Locate the cell with the specified text and output its [X, Y] center coordinate. 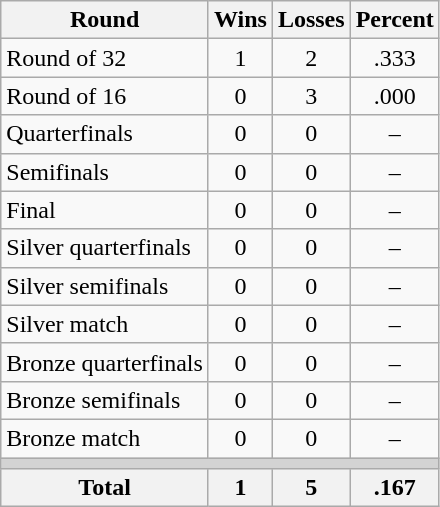
Quarterfinals [105, 134]
2 [311, 58]
Silver quarterfinals [105, 248]
Final [105, 210]
Semifinals [105, 172]
3 [311, 96]
Wins [240, 20]
.167 [394, 488]
Round [105, 20]
Losses [311, 20]
.000 [394, 96]
Round of 32 [105, 58]
Bronze match [105, 438]
.333 [394, 58]
Percent [394, 20]
Silver match [105, 324]
Silver semifinals [105, 286]
Bronze semifinals [105, 400]
Round of 16 [105, 96]
Bronze quarterfinals [105, 362]
Total [105, 488]
5 [311, 488]
